From the cell containing the given text, extract its center point as (X, Y) coordinate. 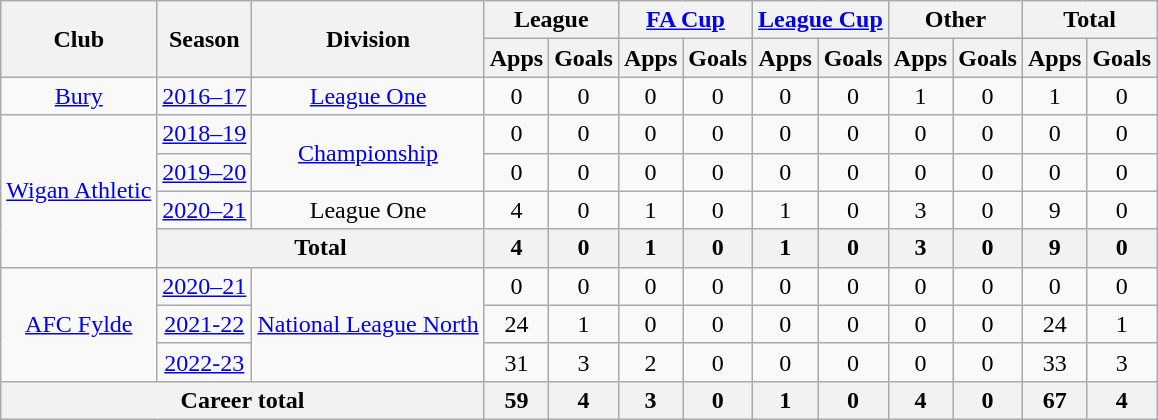
2021-22 (204, 324)
2019–20 (204, 172)
AFC Fylde (79, 324)
2016–17 (204, 96)
2022-23 (204, 362)
2 (650, 362)
FA Cup (685, 20)
Other (955, 20)
Bury (79, 96)
League (551, 20)
Club (79, 39)
31 (516, 362)
League Cup (821, 20)
Season (204, 39)
National League North (368, 324)
Career total (242, 400)
Championship (368, 153)
59 (516, 400)
Division (368, 39)
2018–19 (204, 134)
33 (1054, 362)
67 (1054, 400)
Wigan Athletic (79, 191)
